Output the [x, y] coordinate of the center of the cell containing the given text.  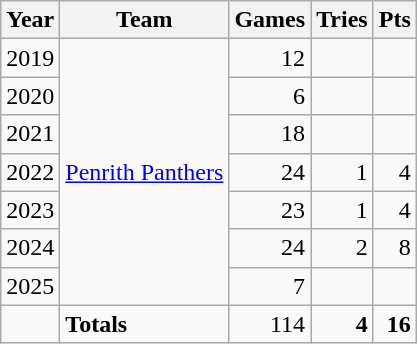
2024 [30, 248]
12 [270, 58]
18 [270, 134]
2023 [30, 210]
8 [394, 248]
2021 [30, 134]
Team [144, 20]
114 [270, 324]
2025 [30, 286]
2020 [30, 96]
Games [270, 20]
Totals [144, 324]
7 [270, 286]
Tries [342, 20]
16 [394, 324]
Pts [394, 20]
2019 [30, 58]
2022 [30, 172]
23 [270, 210]
2 [342, 248]
Year [30, 20]
6 [270, 96]
Penrith Panthers [144, 172]
